Search for the cell housing the specified text and yield its [X, Y] center coordinate. 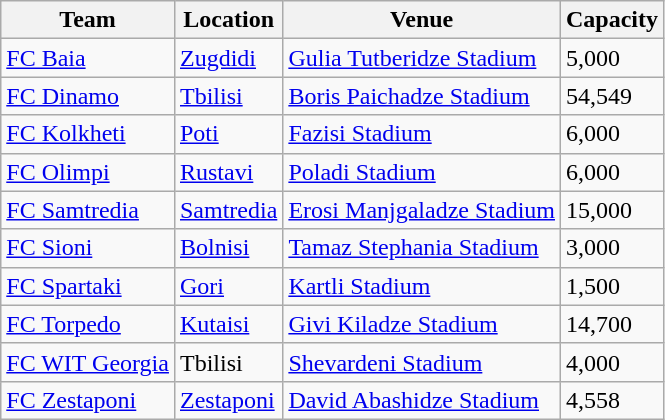
Venue [422, 20]
Fazisi Stadium [422, 134]
FC Dinamo [88, 96]
FC Olimpi [88, 172]
FC Spartaki [88, 286]
Zugdidi [228, 58]
Givi Kiladze Stadium [422, 324]
Tamaz Stephania Stadium [422, 248]
14,700 [612, 324]
David Abashidze Stadium [422, 400]
Kutaisi [228, 324]
Bolnisi [228, 248]
1,500 [612, 286]
54,549 [612, 96]
FC WIT Georgia [88, 362]
Erosi Manjgaladze Stadium [422, 210]
4,558 [612, 400]
Zestaponi [228, 400]
Kartli Stadium [422, 286]
Boris Paichadze Stadium [422, 96]
Poladi Stadium [422, 172]
15,000 [612, 210]
FC Kolkheti [88, 134]
Gulia Tutberidze Stadium [422, 58]
Gori [228, 286]
Shevardeni Stadium [422, 362]
Rustavi [228, 172]
FC Torpedo [88, 324]
3,000 [612, 248]
Poti [228, 134]
Location [228, 20]
FC Samtredia [88, 210]
FC Sioni [88, 248]
FC Baia [88, 58]
Team [88, 20]
Capacity [612, 20]
4,000 [612, 362]
Samtredia [228, 210]
5,000 [612, 58]
FC Zestaponi [88, 400]
